Pinpoint the cell where the given text exists, returning its (X, Y) midpoint coordinate. 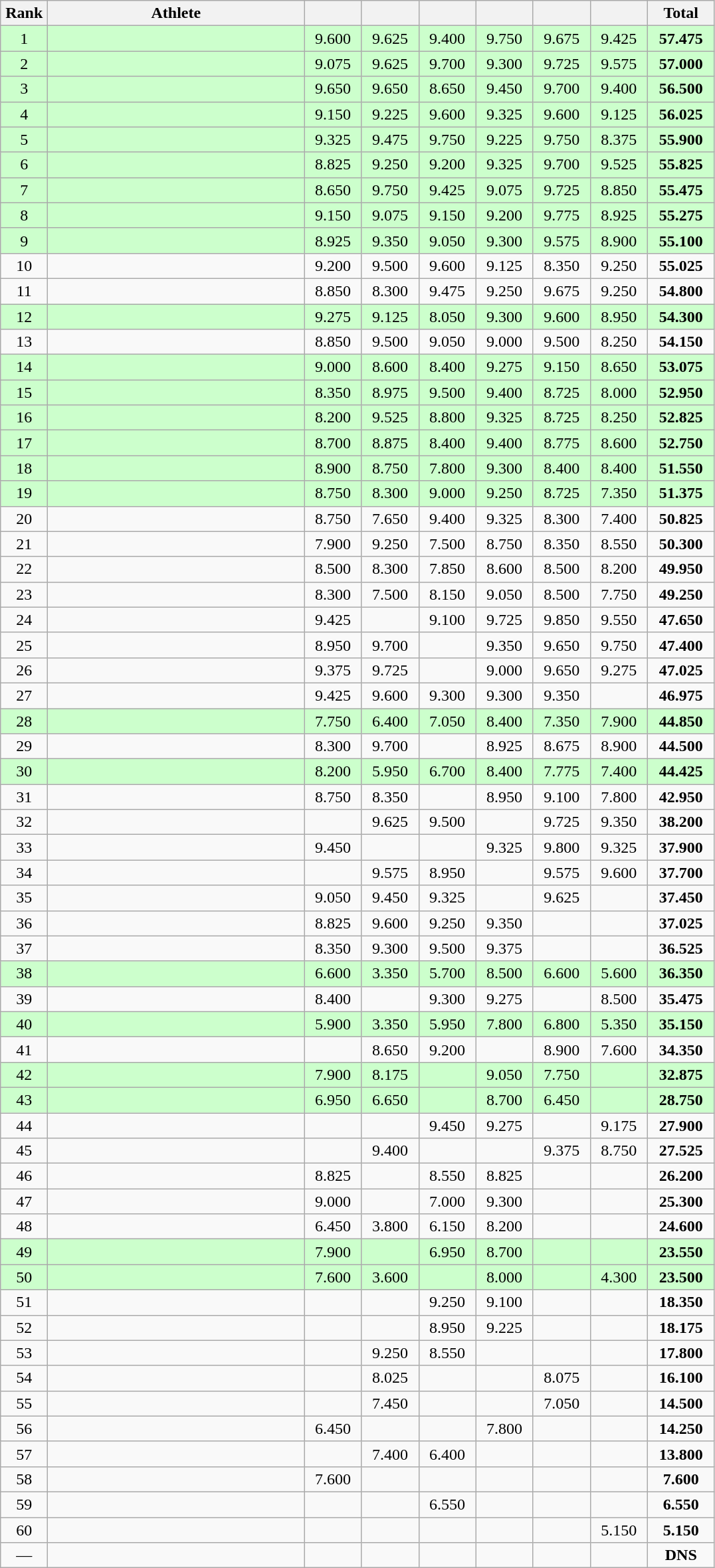
4.300 (619, 1277)
5.900 (333, 1024)
37.900 (680, 847)
27.525 (680, 1151)
53 (24, 1353)
57 (24, 1454)
37.450 (680, 898)
7.450 (390, 1403)
9.775 (562, 215)
Rank (24, 13)
8.875 (390, 443)
20 (24, 519)
52.750 (680, 443)
55 (24, 1403)
52 (24, 1328)
8.800 (447, 418)
33 (24, 847)
14 (24, 367)
8.025 (390, 1378)
37.700 (680, 873)
27 (24, 695)
18.350 (680, 1302)
35 (24, 898)
58 (24, 1479)
8.675 (562, 746)
6.150 (447, 1227)
57.475 (680, 39)
24 (24, 620)
42.950 (680, 797)
51.550 (680, 468)
28 (24, 721)
1 (24, 39)
36.525 (680, 948)
46 (24, 1176)
34.350 (680, 1049)
— (24, 1555)
57.000 (680, 64)
38 (24, 974)
DNS (680, 1555)
11 (24, 291)
32 (24, 822)
49.950 (680, 569)
10 (24, 266)
55.025 (680, 266)
36 (24, 923)
18 (24, 468)
9.550 (619, 620)
55.100 (680, 240)
50.300 (680, 544)
3.600 (390, 1277)
36.350 (680, 974)
8.050 (447, 317)
35.475 (680, 999)
18.175 (680, 1328)
55.275 (680, 215)
31 (24, 797)
19 (24, 493)
25 (24, 645)
52.825 (680, 418)
51.375 (680, 493)
47.025 (680, 670)
44.850 (680, 721)
7.775 (562, 772)
28.750 (680, 1100)
53.075 (680, 367)
16.100 (680, 1378)
44.500 (680, 746)
37 (24, 948)
56.025 (680, 114)
6.650 (390, 1100)
9.175 (619, 1126)
56.500 (680, 89)
49 (24, 1252)
8.975 (390, 392)
41 (24, 1049)
8.075 (562, 1378)
7.000 (447, 1201)
16 (24, 418)
59 (24, 1504)
12 (24, 317)
13 (24, 342)
38.200 (680, 822)
5.350 (619, 1024)
23.550 (680, 1252)
8.775 (562, 443)
5.600 (619, 974)
7 (24, 190)
27.900 (680, 1126)
44 (24, 1126)
14.250 (680, 1429)
6.700 (447, 772)
29 (24, 746)
30 (24, 772)
60 (24, 1529)
47.650 (680, 620)
8.375 (619, 139)
45 (24, 1151)
23.500 (680, 1277)
6.800 (562, 1024)
26.200 (680, 1176)
40 (24, 1024)
54.800 (680, 291)
48 (24, 1227)
17 (24, 443)
21 (24, 544)
46.975 (680, 695)
54.300 (680, 317)
13.800 (680, 1454)
55.475 (680, 190)
6 (24, 165)
2 (24, 64)
25.300 (680, 1201)
52.950 (680, 392)
17.800 (680, 1353)
8.175 (390, 1075)
9.850 (562, 620)
3 (24, 89)
42 (24, 1075)
44.425 (680, 772)
8.150 (447, 594)
54 (24, 1378)
37.025 (680, 923)
50 (24, 1277)
24.600 (680, 1227)
26 (24, 670)
43 (24, 1100)
22 (24, 569)
15 (24, 392)
35.150 (680, 1024)
4 (24, 114)
14.500 (680, 1403)
47 (24, 1201)
3.800 (390, 1227)
54.150 (680, 342)
8 (24, 215)
5.700 (447, 974)
32.875 (680, 1075)
Athlete (176, 13)
56 (24, 1429)
7.650 (390, 519)
47.400 (680, 645)
5 (24, 139)
9.800 (562, 847)
55.900 (680, 139)
9 (24, 240)
49.250 (680, 594)
39 (24, 999)
50.825 (680, 519)
55.825 (680, 165)
7.850 (447, 569)
Total (680, 13)
23 (24, 594)
51 (24, 1302)
34 (24, 873)
